Locate the cell with the specified text and output its [X, Y] center coordinate. 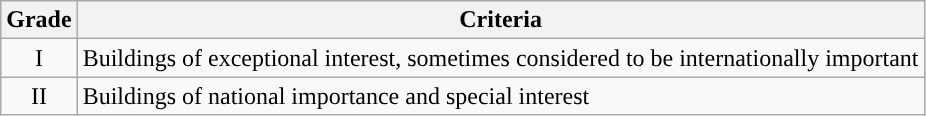
Buildings of national importance and special interest [500, 96]
I [39, 58]
Grade [39, 20]
Criteria [500, 20]
II [39, 96]
Buildings of exceptional interest, sometimes considered to be internationally important [500, 58]
